Extract the [X, Y] coordinate from the center of the cell holding the provided text.  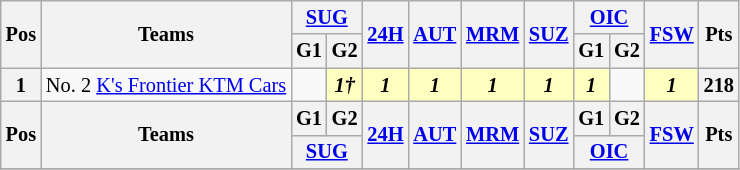
1† [345, 85]
218 [719, 85]
No. 2 K's Frontier KTM Cars [166, 85]
